Return the [X, Y] coordinate for the center point of the cell that contains the specified text.  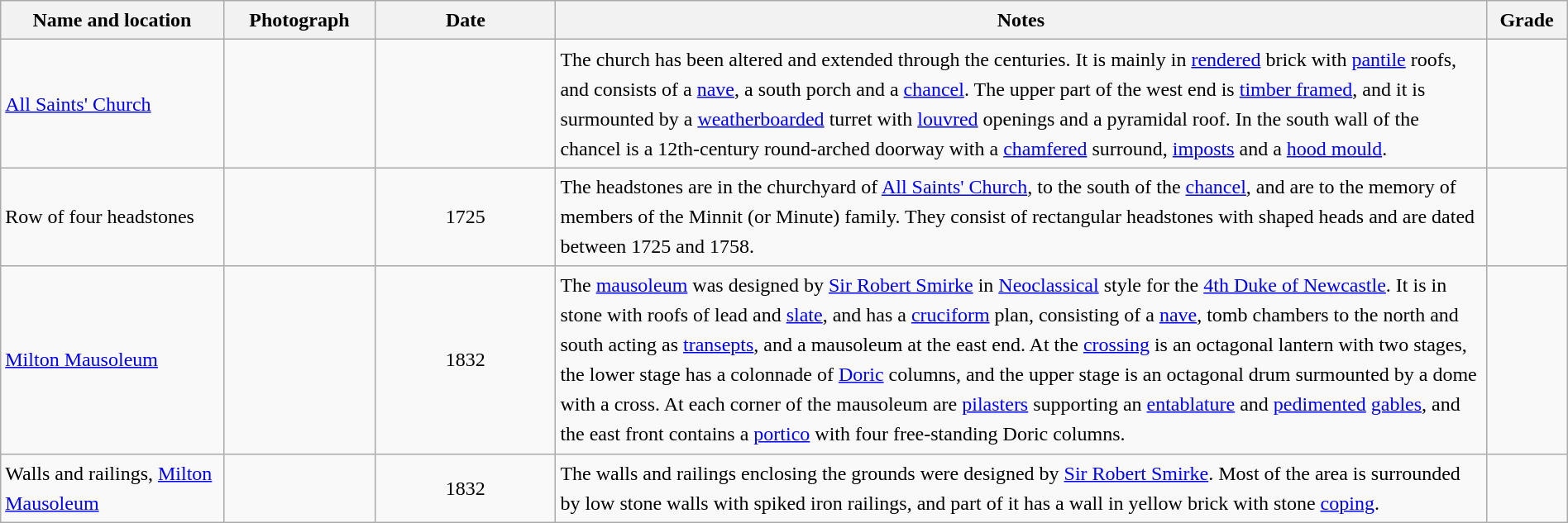
Photograph [299, 20]
Date [466, 20]
Name and location [112, 20]
Row of four headstones [112, 216]
1725 [466, 216]
Milton Mausoleum [112, 360]
Walls and railings, Milton Mausoleum [112, 487]
Notes [1021, 20]
All Saints' Church [112, 104]
Grade [1527, 20]
